Capture the cell that displays the provided text and extract its [x, y] central coordinate. 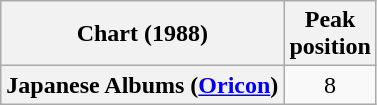
Peak position [330, 34]
Japanese Albums (Oricon) [142, 85]
8 [330, 85]
Chart (1988) [142, 34]
